Provide the (x, y) coordinate of the cell's center where the given text is located.  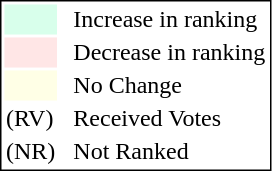
Received Votes (170, 119)
Decrease in ranking (170, 53)
Increase in ranking (170, 19)
Not Ranked (170, 151)
(RV) (30, 119)
No Change (170, 85)
(NR) (30, 151)
